Output the (x, y) coordinate of the center of the cell containing the given text.  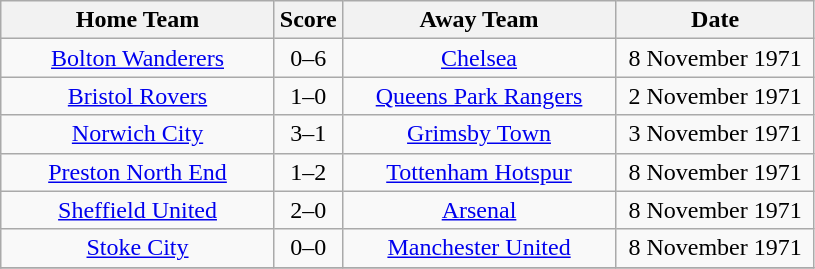
3–1 (308, 134)
Queens Park Rangers (479, 96)
2 November 1971 (716, 96)
1–2 (308, 172)
2–0 (308, 210)
Preston North End (138, 172)
Score (308, 20)
Bristol Rovers (138, 96)
3 November 1971 (716, 134)
Manchester United (479, 248)
Bolton Wanderers (138, 58)
1–0 (308, 96)
0–6 (308, 58)
Chelsea (479, 58)
Away Team (479, 20)
0–0 (308, 248)
Arsenal (479, 210)
Tottenham Hotspur (479, 172)
Date (716, 20)
Norwich City (138, 134)
Grimsby Town (479, 134)
Home Team (138, 20)
Sheffield United (138, 210)
Stoke City (138, 248)
